Scan for the cell matching the given text and deliver its [x, y] coordinate at center. 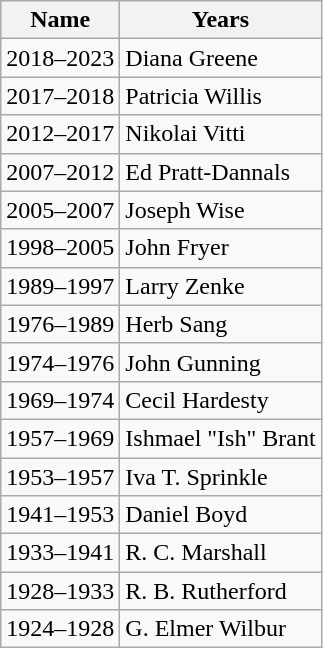
Herb Sang [220, 324]
2017–2018 [60, 96]
2018–2023 [60, 58]
Ishmael "Ish" Brant [220, 438]
Larry Zenke [220, 286]
G. Elmer Wilbur [220, 629]
2012–2017 [60, 134]
1933–1941 [60, 553]
Name [60, 20]
1957–1969 [60, 438]
Years [220, 20]
Iva T. Sprinkle [220, 477]
Cecil Hardesty [220, 400]
Patricia Willis [220, 96]
1924–1928 [60, 629]
1998–2005 [60, 248]
1928–1933 [60, 591]
1953–1957 [60, 477]
Diana Greene [220, 58]
2005–2007 [60, 210]
Joseph Wise [220, 210]
1974–1976 [60, 362]
1941–1953 [60, 515]
Ed Pratt-Dannals [220, 172]
R. C. Marshall [220, 553]
John Fryer [220, 248]
Nikolai Vitti [220, 134]
2007–2012 [60, 172]
R. B. Rutherford [220, 591]
1969–1974 [60, 400]
1976–1989 [60, 324]
1989–1997 [60, 286]
John Gunning [220, 362]
Daniel Boyd [220, 515]
